Pinpoint the cell where the given text exists, returning its (x, y) midpoint coordinate. 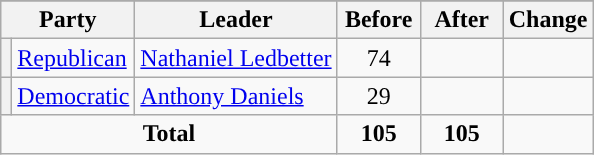
Nathaniel Ledbetter (236, 58)
Anthony Daniels (236, 96)
Party (68, 20)
Change (548, 20)
29 (378, 96)
Republican (74, 58)
Democratic (74, 96)
Leader (236, 20)
Before (378, 20)
After (462, 20)
74 (378, 58)
Total (169, 134)
